Provide the (X, Y) coordinate of the cell's center where the given text is located.  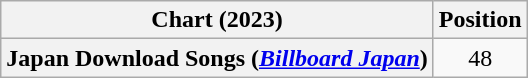
Chart (2023) (218, 20)
48 (480, 58)
Japan Download Songs (Billboard Japan) (218, 58)
Position (480, 20)
